Identify which cell holds the provided text, then report its [x, y] central coordinate. 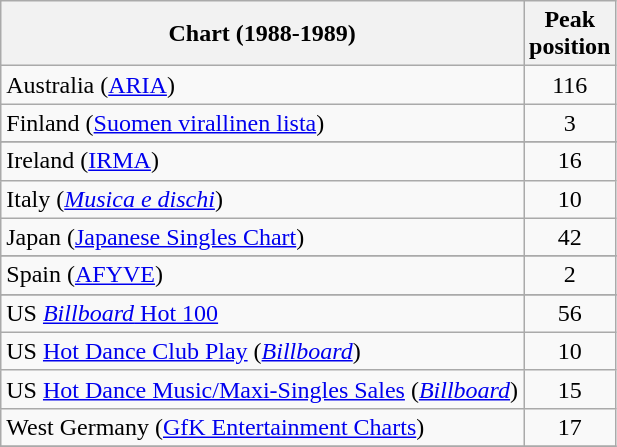
116 [570, 85]
Ireland (IRMA) [262, 161]
42 [570, 237]
17 [570, 427]
Japan (Japanese Singles Chart) [262, 237]
US Hot Dance Music/Maxi-Singles Sales (Billboard) [262, 389]
Italy (Musica e dischi) [262, 199]
Spain (AFYVE) [262, 275]
US Billboard Hot 100 [262, 313]
Finland (Suomen virallinen lista) [262, 123]
56 [570, 313]
2 [570, 275]
15 [570, 389]
16 [570, 161]
Peakposition [570, 34]
US Hot Dance Club Play (Billboard) [262, 351]
Chart (1988-1989) [262, 34]
3 [570, 123]
Australia (ARIA) [262, 85]
West Germany (GfK Entertainment Charts) [262, 427]
